Determine the [X, Y] coordinate at the center of the cell enclosing the given text.  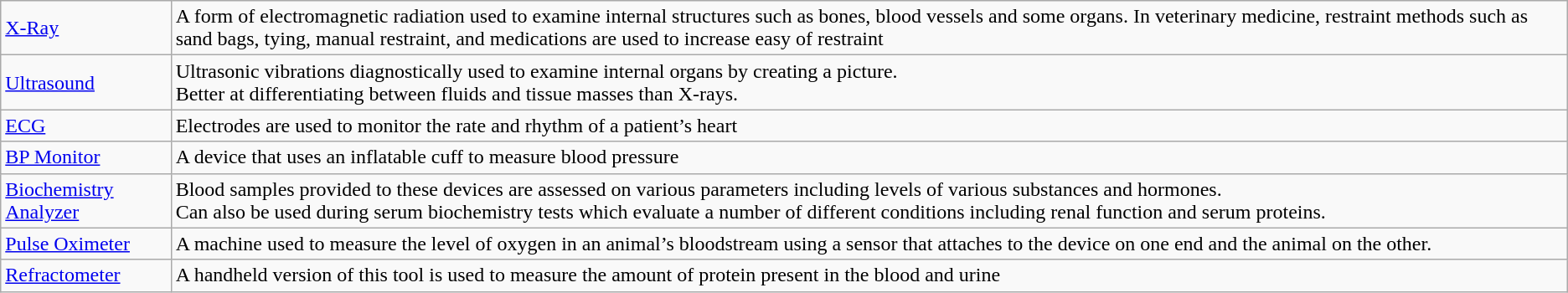
Ultrasound [85, 82]
ECG [85, 126]
A handheld version of this tool is used to measure the amount of protein present in the blood and urine [869, 275]
Biochemistry Analyzer [85, 201]
A device that uses an inflatable cuff to measure blood pressure [869, 157]
Refractometer [85, 275]
Electrodes are used to monitor the rate and rhythm of a patient’s heart [869, 126]
Pulse Oximeter [85, 244]
X-Ray [85, 28]
BP Monitor [85, 157]
